Return (X, Y) of the center of cell containing provided text 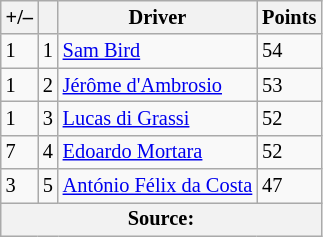
7 (20, 152)
2 (48, 85)
Edoardo Mortara (158, 152)
Driver (158, 17)
53 (289, 85)
António Félix da Costa (158, 186)
54 (289, 51)
Lucas di Grassi (158, 118)
+/– (20, 17)
47 (289, 186)
5 (48, 186)
4 (48, 152)
Source: (161, 219)
Sam Bird (158, 51)
Jérôme d'Ambrosio (158, 85)
Points (289, 17)
